Return the [X, Y] coordinate for the center point of the cell that contains the specified text.  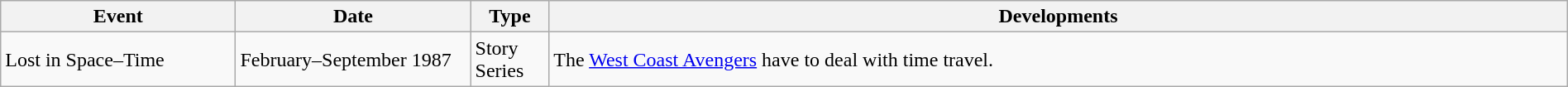
Lost in Space–Time [118, 60]
Story Series [509, 60]
Date [353, 17]
Developments [1059, 17]
Type [509, 17]
Event [118, 17]
The West Coast Avengers have to deal with time travel. [1059, 60]
February–September 1987 [353, 60]
